Extract the (x, y) coordinate from the center of the cell holding the provided text.  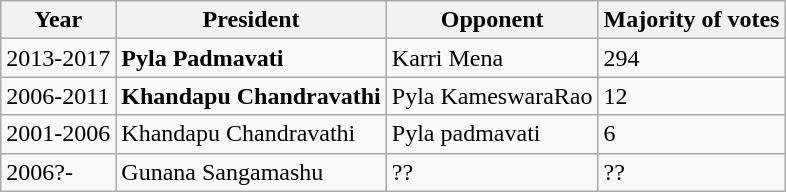
Pyla KameswaraRao (492, 96)
Year (58, 20)
Pyla Padmavati (252, 58)
6 (692, 134)
Pyla padmavati (492, 134)
Gunana Sangamashu (252, 172)
Majority of votes (692, 20)
2006-2011 (58, 96)
Karri Mena (492, 58)
294 (692, 58)
President (252, 20)
Opponent (492, 20)
2013-2017 (58, 58)
2001-2006 (58, 134)
2006?- (58, 172)
12 (692, 96)
